Extract the (x, y) coordinate from the center of the cell holding the provided text.  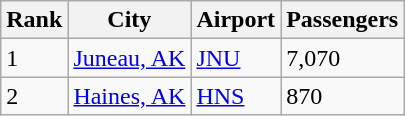
HNS (236, 96)
870 (342, 96)
City (130, 20)
Juneau, AK (130, 58)
Rank (34, 20)
JNU (236, 58)
Airport (236, 20)
Passengers (342, 20)
7,070 (342, 58)
2 (34, 96)
1 (34, 58)
Haines, AK (130, 96)
